From the cell containing the given text, extract its center point as [x, y] coordinate. 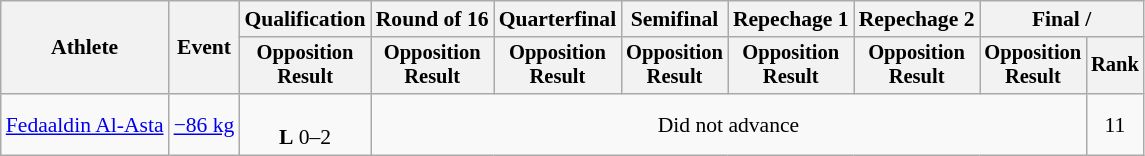
Quarterfinal [558, 19]
Qualification [304, 19]
Final / [1062, 19]
Round of 16 [432, 19]
Repechage 1 [791, 19]
Rank [1115, 66]
11 [1115, 124]
Event [204, 48]
Did not advance [728, 124]
Semifinal [674, 19]
Fedaaldin Al-Asta [85, 124]
−86 kg [204, 124]
Repechage 2 [917, 19]
L 0–2 [304, 124]
Athlete [85, 48]
